Find where the given text appears and provide that cell's center as (X, Y) coordinate. 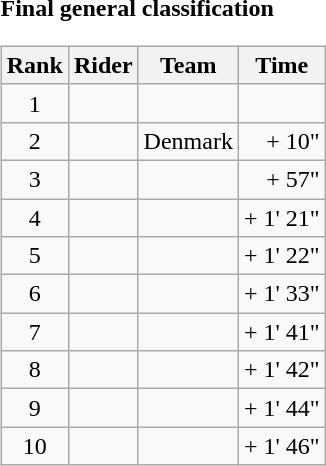
+ 1' 41" (282, 332)
1 (34, 103)
+ 1' 33" (282, 294)
+ 1' 22" (282, 256)
3 (34, 179)
8 (34, 370)
9 (34, 408)
Denmark (188, 141)
Time (282, 65)
Team (188, 65)
10 (34, 446)
+ 1' 46" (282, 446)
+ 1' 42" (282, 370)
+ 10" (282, 141)
Rider (103, 65)
2 (34, 141)
4 (34, 217)
7 (34, 332)
Rank (34, 65)
6 (34, 294)
+ 57" (282, 179)
+ 1' 21" (282, 217)
+ 1' 44" (282, 408)
5 (34, 256)
